Provide the [x, y] coordinate of the cell's center where the given text is located.  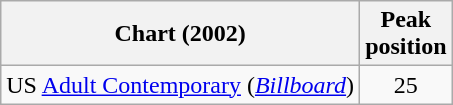
Peakposition [406, 34]
US Adult Contemporary (Billboard) [180, 85]
25 [406, 85]
Chart (2002) [180, 34]
